From the cell containing the given text, extract its center point as (X, Y) coordinate. 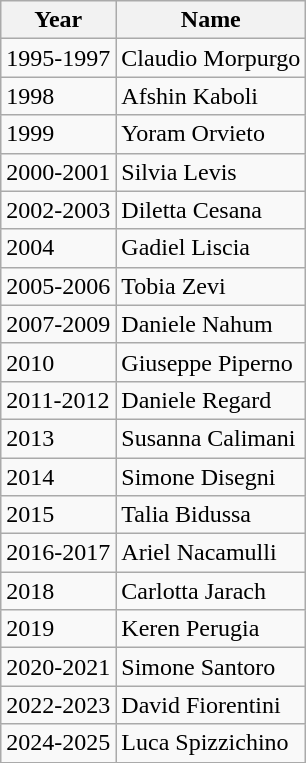
Diletta Cesana (211, 210)
2005-2006 (58, 286)
Claudio Morpurgo (211, 58)
2004 (58, 248)
2013 (58, 438)
Yoram Orvieto (211, 134)
Talia Bidussa (211, 515)
Name (211, 20)
Keren Perugia (211, 629)
1995-1997 (58, 58)
2002-2003 (58, 210)
2016-2017 (58, 553)
2022-2023 (58, 705)
Daniele Regard (211, 400)
Year (58, 20)
1999 (58, 134)
2014 (58, 477)
Gadiel Liscia (211, 248)
Daniele Nahum (211, 324)
2020-2021 (58, 667)
2007-2009 (58, 324)
2000-2001 (58, 172)
2011-2012 (58, 400)
Simone Disegni (211, 477)
Ariel Nacamulli (211, 553)
2019 (58, 629)
Afshin Kaboli (211, 96)
Susanna Calimani (211, 438)
Simone Santoro (211, 667)
Tobia Zevi (211, 286)
Giuseppe Piperno (211, 362)
1998 (58, 96)
Luca Spizzichino (211, 743)
Carlotta Jarach (211, 591)
2010 (58, 362)
2018 (58, 591)
2015 (58, 515)
2024-2025 (58, 743)
David Fiorentini (211, 705)
Silvia Levis (211, 172)
